Detect which cell encompasses the target text, then output its (x, y) center coordinate. 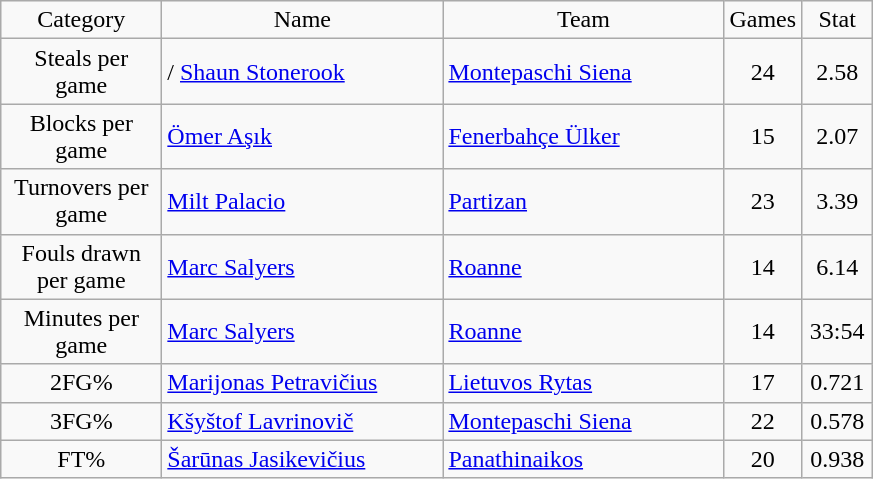
FT% (82, 459)
6.14 (838, 266)
Kšyštof Lavrinovič (302, 421)
Lietuvos Rytas (584, 383)
2.58 (838, 72)
Fenerbahçe Ülker (584, 136)
Turnovers per game (82, 202)
Name (302, 20)
Category (82, 20)
3.39 (838, 202)
Steals per game (82, 72)
Stat (838, 20)
23 (763, 202)
0.578 (838, 421)
Milt Palacio (302, 202)
Games (763, 20)
Panathinaikos (584, 459)
Ömer Aşık (302, 136)
Šarūnas Jasikevičius (302, 459)
/ Shaun Stonerook (302, 72)
0.938 (838, 459)
2FG% (82, 383)
20 (763, 459)
24 (763, 72)
Minutes per game (82, 332)
33:54 (838, 332)
2.07 (838, 136)
0.721 (838, 383)
22 (763, 421)
Blocks per game (82, 136)
15 (763, 136)
Partizan (584, 202)
Marijonas Petravičius (302, 383)
17 (763, 383)
3FG% (82, 421)
Team (584, 20)
Fouls drawn per game (82, 266)
